Search for the cell housing the specified text and yield its (x, y) center coordinate. 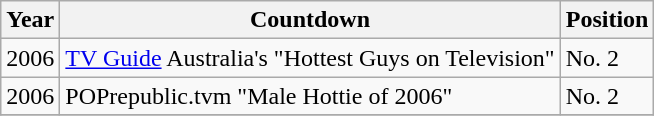
Countdown (310, 20)
Year (30, 20)
TV Guide Australia's "Hottest Guys on Television" (310, 58)
POPrepublic.tvm "Male Hottie of 2006" (310, 96)
Position (607, 20)
